From the cell containing the given text, extract its center point as [x, y] coordinate. 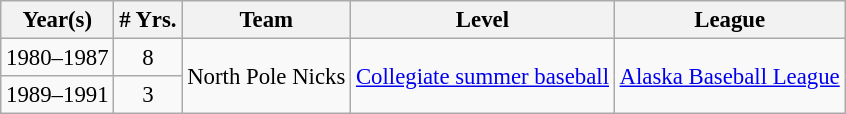
League [730, 20]
1980–1987 [58, 58]
Collegiate summer baseball [483, 76]
8 [148, 58]
# Yrs. [148, 20]
Year(s) [58, 20]
Team [266, 20]
Alaska Baseball League [730, 76]
3 [148, 95]
1989–1991 [58, 95]
Level [483, 20]
North Pole Nicks [266, 76]
